Find where the given text appears and provide that cell's center as [X, Y] coordinate. 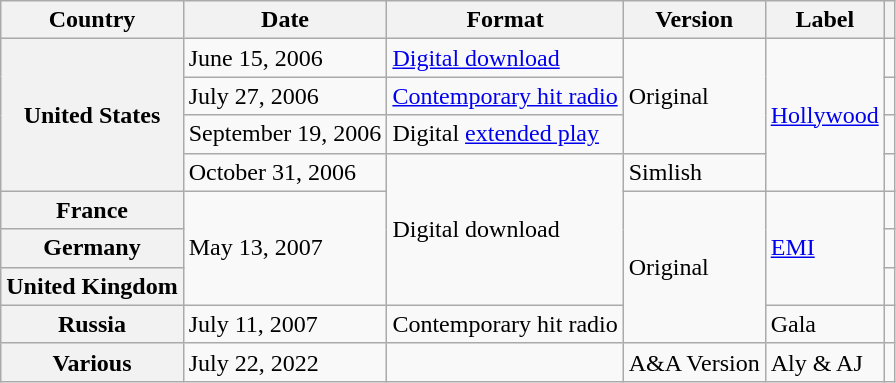
Label [824, 20]
July 11, 2007 [285, 324]
July 22, 2022 [285, 362]
June 15, 2006 [285, 58]
Germany [92, 248]
Gala [824, 324]
France [92, 210]
Various [92, 362]
EMI [824, 248]
Version [694, 20]
Aly & AJ [824, 362]
May 13, 2007 [285, 248]
September 19, 2006 [285, 134]
United States [92, 115]
Russia [92, 324]
Digital extended play [505, 134]
Country [92, 20]
A&A Version [694, 362]
Date [285, 20]
United Kingdom [92, 286]
July 27, 2006 [285, 96]
October 31, 2006 [285, 172]
Format [505, 20]
Simlish [694, 172]
Hollywood [824, 115]
